Extract the [X, Y] coordinate from the center of the cell holding the provided text.  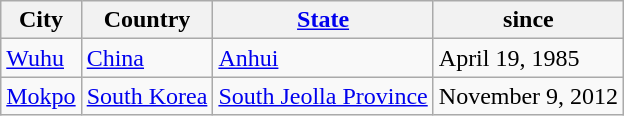
Country [147, 20]
Anhui [323, 58]
South Jeolla Province [323, 96]
Mokpo [41, 96]
Wuhu [41, 58]
China [147, 58]
November 9, 2012 [528, 96]
State [323, 20]
April 19, 1985 [528, 58]
City [41, 20]
since [528, 20]
South Korea [147, 96]
